Provide the (x, y) coordinate of the cell's center where the given text is located.  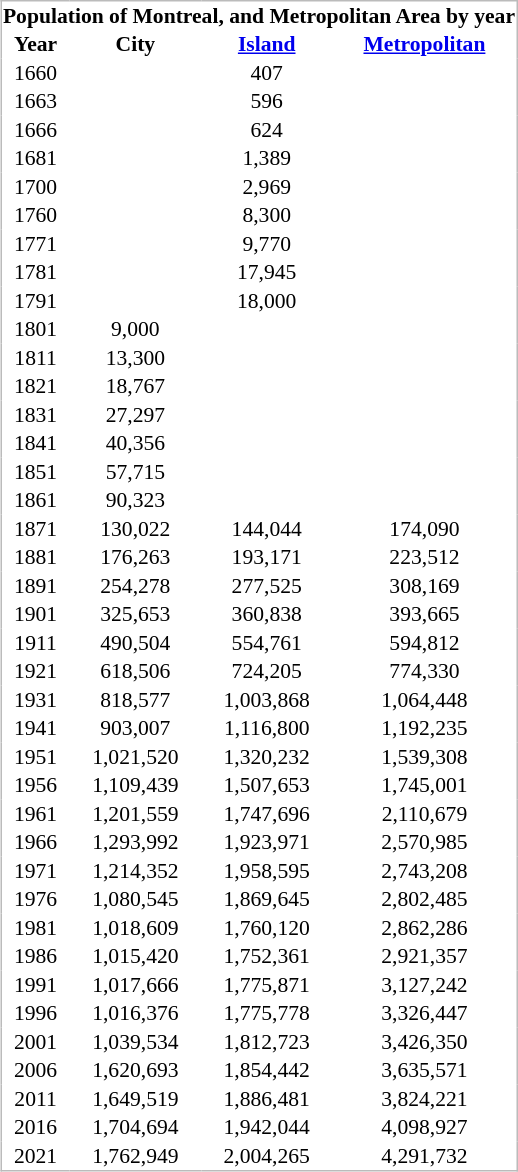
1,389 (266, 158)
144,044 (266, 528)
1663 (36, 101)
774,330 (424, 671)
1956 (36, 785)
1,539,308 (424, 756)
3,326,447 (424, 1013)
1831 (36, 414)
3,426,350 (424, 1042)
2011 (36, 1098)
1811 (36, 358)
1660 (36, 72)
Island (266, 44)
1,704,694 (136, 1127)
1,812,723 (266, 1042)
1861 (36, 500)
9,770 (266, 244)
254,278 (136, 586)
1881 (36, 557)
1,064,448 (424, 700)
407 (266, 72)
325,653 (136, 614)
1,775,778 (266, 1013)
1821 (36, 386)
1,745,001 (424, 785)
1911 (36, 642)
2,862,286 (424, 928)
1,039,534 (136, 1042)
2021 (36, 1156)
1700 (36, 186)
18,000 (266, 300)
818,577 (136, 700)
594,812 (424, 642)
2,110,679 (424, 814)
1901 (36, 614)
624 (266, 130)
4,291,732 (424, 1156)
1841 (36, 443)
174,090 (424, 528)
3,127,242 (424, 984)
40,356 (136, 443)
1,507,653 (266, 785)
1,109,439 (136, 785)
1,018,609 (136, 928)
8,300 (266, 215)
1801 (36, 329)
1971 (36, 870)
1851 (36, 472)
1986 (36, 956)
Population of Montreal, and Metropolitan Area by year (260, 16)
1921 (36, 671)
724,205 (266, 671)
223,512 (424, 557)
618,506 (136, 671)
18,767 (136, 386)
9,000 (136, 329)
Year (36, 44)
130,022 (136, 528)
490,504 (136, 642)
1996 (36, 1013)
17,945 (266, 272)
1991 (36, 984)
1,293,992 (136, 842)
2,969 (266, 186)
1,116,800 (266, 728)
1,747,696 (266, 814)
308,169 (424, 586)
3,824,221 (424, 1098)
1966 (36, 842)
1791 (36, 300)
1,886,481 (266, 1098)
1,080,545 (136, 899)
1,942,044 (266, 1127)
1,320,232 (266, 756)
1871 (36, 528)
2001 (36, 1042)
1,760,120 (266, 928)
360,838 (266, 614)
393,665 (424, 614)
1681 (36, 158)
Metropolitan (424, 44)
903,007 (136, 728)
1,620,693 (136, 1070)
1,214,352 (136, 870)
277,525 (266, 586)
1760 (36, 215)
1931 (36, 700)
1,016,376 (136, 1013)
1,869,645 (266, 899)
1,192,235 (424, 728)
2,743,208 (424, 870)
2,921,357 (424, 956)
90,323 (136, 500)
1941 (36, 728)
1891 (36, 586)
1,017,666 (136, 984)
2016 (36, 1127)
1,649,519 (136, 1098)
596 (266, 101)
2006 (36, 1070)
1,015,420 (136, 956)
1,752,361 (266, 956)
4,098,927 (424, 1127)
1,775,871 (266, 984)
2,004,265 (266, 1156)
1781 (36, 272)
1,762,949 (136, 1156)
13,300 (136, 358)
1,854,442 (266, 1070)
1,201,559 (136, 814)
57,715 (136, 472)
1666 (36, 130)
193,171 (266, 557)
City (136, 44)
1771 (36, 244)
176,263 (136, 557)
27,297 (136, 414)
1981 (36, 928)
1,003,868 (266, 700)
554,761 (266, 642)
1951 (36, 756)
1961 (36, 814)
1976 (36, 899)
1,923,971 (266, 842)
1,958,595 (266, 870)
2,802,485 (424, 899)
2,570,985 (424, 842)
3,635,571 (424, 1070)
1,021,520 (136, 756)
